Output the (x, y) coordinate of the center of the cell containing the given text.  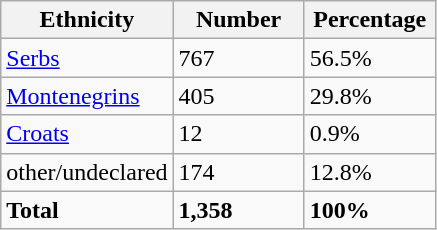
29.8% (370, 96)
Serbs (87, 58)
174 (238, 172)
1,358 (238, 210)
Croats (87, 134)
12 (238, 134)
Ethnicity (87, 20)
767 (238, 58)
405 (238, 96)
Total (87, 210)
Montenegrins (87, 96)
other/undeclared (87, 172)
Percentage (370, 20)
12.8% (370, 172)
100% (370, 210)
56.5% (370, 58)
0.9% (370, 134)
Number (238, 20)
